Identify which cell holds the provided text, then report its (x, y) central coordinate. 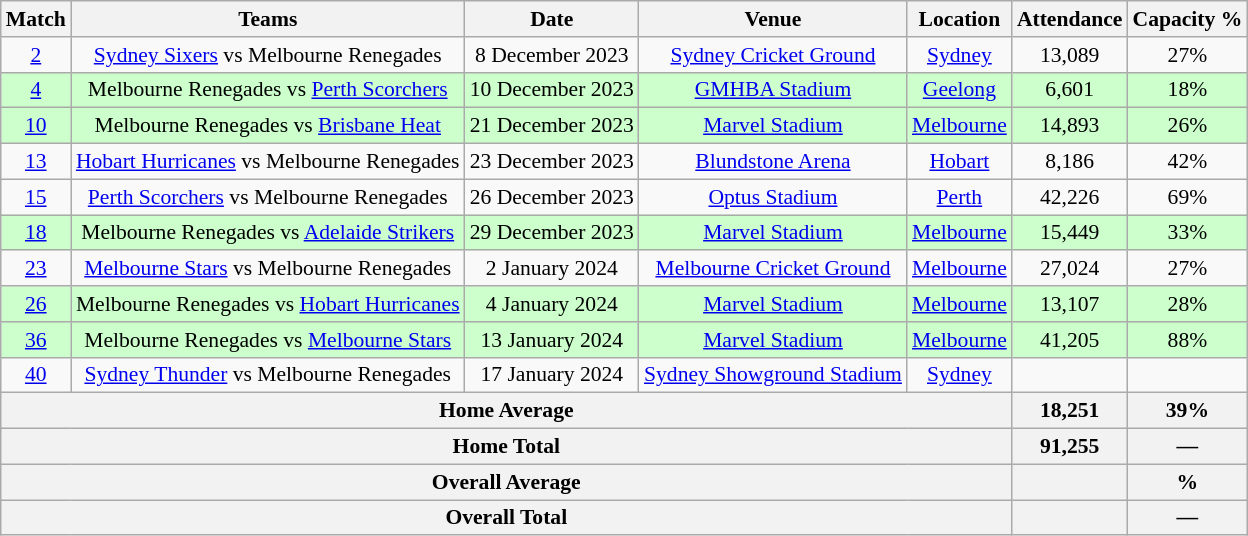
26% (1187, 126)
23 December 2023 (552, 162)
8 December 2023 (552, 55)
Sydney Thunder vs Melbourne Renegades (268, 375)
Melbourne Cricket Ground (773, 269)
15 (36, 197)
Location (960, 19)
13,089 (1070, 55)
21 December 2023 (552, 126)
42% (1187, 162)
69% (1187, 197)
42,226 (1070, 197)
36 (36, 340)
% (1187, 482)
Sydney Sixers vs Melbourne Renegades (268, 55)
28% (1187, 304)
Melbourne Renegades vs Adelaide Strikers (268, 233)
4 (36, 90)
GMHBA Stadium (773, 90)
23 (36, 269)
Sydney Showground Stadium (773, 375)
Home Total (506, 447)
10 (36, 126)
13,107 (1070, 304)
13 January 2024 (552, 340)
88% (1187, 340)
Perth Scorchers vs Melbourne Renegades (268, 197)
14,893 (1070, 126)
27,024 (1070, 269)
6,601 (1070, 90)
Overall Total (506, 518)
Geelong (960, 90)
41,205 (1070, 340)
18,251 (1070, 411)
26 December 2023 (552, 197)
Overall Average (506, 482)
4 January 2024 (552, 304)
13 (36, 162)
Match (36, 19)
Melbourne Renegades vs Hobart Hurricanes (268, 304)
Melbourne Renegades vs Brisbane Heat (268, 126)
Home Average (506, 411)
8,186 (1070, 162)
91,255 (1070, 447)
Perth (960, 197)
40 (36, 375)
2 January 2024 (552, 269)
39% (1187, 411)
Attendance (1070, 19)
Optus Stadium (773, 197)
Blundstone Arena (773, 162)
10 December 2023 (552, 90)
15,449 (1070, 233)
26 (36, 304)
Hobart (960, 162)
Venue (773, 19)
33% (1187, 233)
Date (552, 19)
Capacity % (1187, 19)
17 January 2024 (552, 375)
Melbourne Renegades vs Perth Scorchers (268, 90)
Melbourne Renegades vs Melbourne Stars (268, 340)
2 (36, 55)
Hobart Hurricanes vs Melbourne Renegades (268, 162)
Sydney Cricket Ground (773, 55)
18% (1187, 90)
18 (36, 233)
Melbourne Stars vs Melbourne Renegades (268, 269)
29 December 2023 (552, 233)
Teams (268, 19)
